Extract the [X, Y] coordinate from the center of the cell holding the provided text.  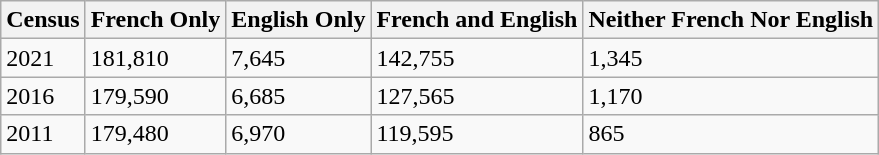
English Only [298, 20]
1,345 [731, 58]
French and English [477, 20]
6,970 [298, 134]
181,810 [156, 58]
127,565 [477, 96]
2021 [43, 58]
2011 [43, 134]
Neither French Nor English [731, 20]
1,170 [731, 96]
6,685 [298, 96]
French Only [156, 20]
142,755 [477, 58]
179,590 [156, 96]
Census [43, 20]
119,595 [477, 134]
7,645 [298, 58]
179,480 [156, 134]
865 [731, 134]
2016 [43, 96]
